Find where the given text appears and provide that cell's center as [x, y] coordinate. 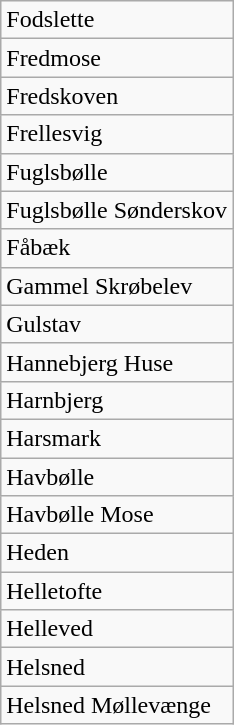
Helsned Møllevænge [117, 705]
Gammel Skrøbelev [117, 286]
Fredmose [117, 58]
Harnbjerg [117, 400]
Harsmark [117, 438]
Fåbæk [117, 248]
Heden [117, 553]
Fuglsbølle Sønderskov [117, 210]
Fodslette [117, 20]
Helsned [117, 667]
Helletofte [117, 591]
Helleved [117, 629]
Gulstav [117, 324]
Fredskoven [117, 96]
Fuglsbølle [117, 172]
Hannebjerg Huse [117, 362]
Havbølle [117, 477]
Havbølle Mose [117, 515]
Frellesvig [117, 134]
